Return [x, y] of the center of cell containing provided text 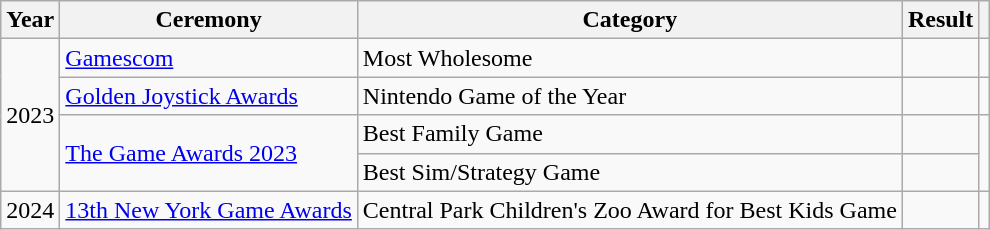
Best Sim/Strategy Game [630, 172]
Year [30, 20]
Ceremony [209, 20]
Result [940, 20]
The Game Awards 2023 [209, 153]
Best Family Game [630, 134]
13th New York Game Awards [209, 210]
2023 [30, 115]
2024 [30, 210]
Golden Joystick Awards [209, 96]
Category [630, 20]
Most Wholesome [630, 58]
Nintendo Game of the Year [630, 96]
Gamescom [209, 58]
Central Park Children's Zoo Award for Best Kids Game [630, 210]
